Locate the cell with the specified text and output its (x, y) center coordinate. 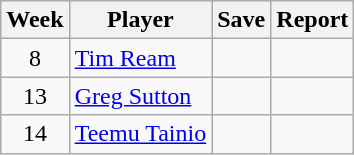
Save (242, 20)
Teemu Tainio (140, 134)
Greg Sutton (140, 96)
14 (35, 134)
Tim Ream (140, 58)
Report (312, 20)
8 (35, 58)
13 (35, 96)
Week (35, 20)
Player (140, 20)
